Locate the cell with the specified text and output its [x, y] center coordinate. 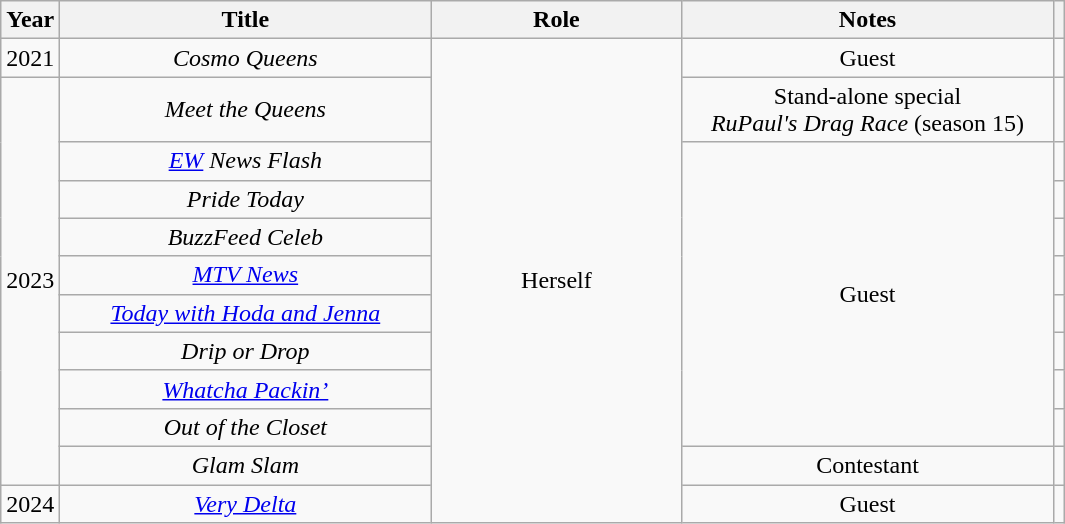
Today with Hoda and Jenna [246, 313]
Pride Today [246, 199]
Notes [868, 20]
Contestant [868, 465]
Drip or Drop [246, 351]
MTV News [246, 275]
Out of the Closet [246, 427]
2023 [30, 281]
Meet the Queens [246, 110]
Role [556, 20]
Cosmo Queens [246, 58]
BuzzFeed Celeb [246, 237]
2021 [30, 58]
Glam Slam [246, 465]
Stand-alone special RuPaul's Drag Race (season 15) [868, 110]
Herself [556, 281]
Very Delta [246, 503]
Title [246, 20]
Year [30, 20]
Whatcha Packin’ [246, 389]
EW News Flash [246, 161]
2024 [30, 503]
